Search for the cell housing the specified text and yield its (X, Y) center coordinate. 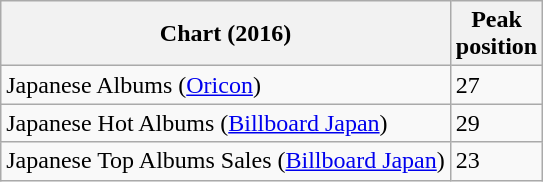
27 (496, 85)
Japanese Top Albums Sales (Billboard Japan) (226, 161)
Japanese Albums (Oricon) (226, 85)
Japanese Hot Albums (Billboard Japan) (226, 123)
29 (496, 123)
Peakposition (496, 34)
Chart (2016) (226, 34)
23 (496, 161)
